Pinpoint the cell where the given text exists, returning its (x, y) midpoint coordinate. 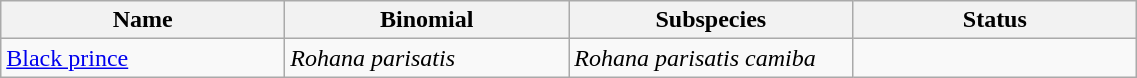
Status (995, 20)
Rohana parisatis (427, 58)
Binomial (427, 20)
Subspecies (711, 20)
Rohana parisatis camiba (711, 58)
Black prince (143, 58)
Name (143, 20)
